Determine the (x, y) coordinate at the center of the cell enclosing the given text.  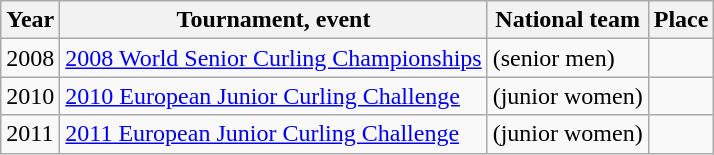
National team (568, 20)
Place (681, 20)
2008 World Senior Curling Championships (274, 58)
2008 (30, 58)
2010 European Junior Curling Challenge (274, 96)
(senior men) (568, 58)
2011 European Junior Curling Challenge (274, 134)
Tournament, event (274, 20)
2010 (30, 96)
2011 (30, 134)
Year (30, 20)
